Locate the cell with the specified text and output its [X, Y] center coordinate. 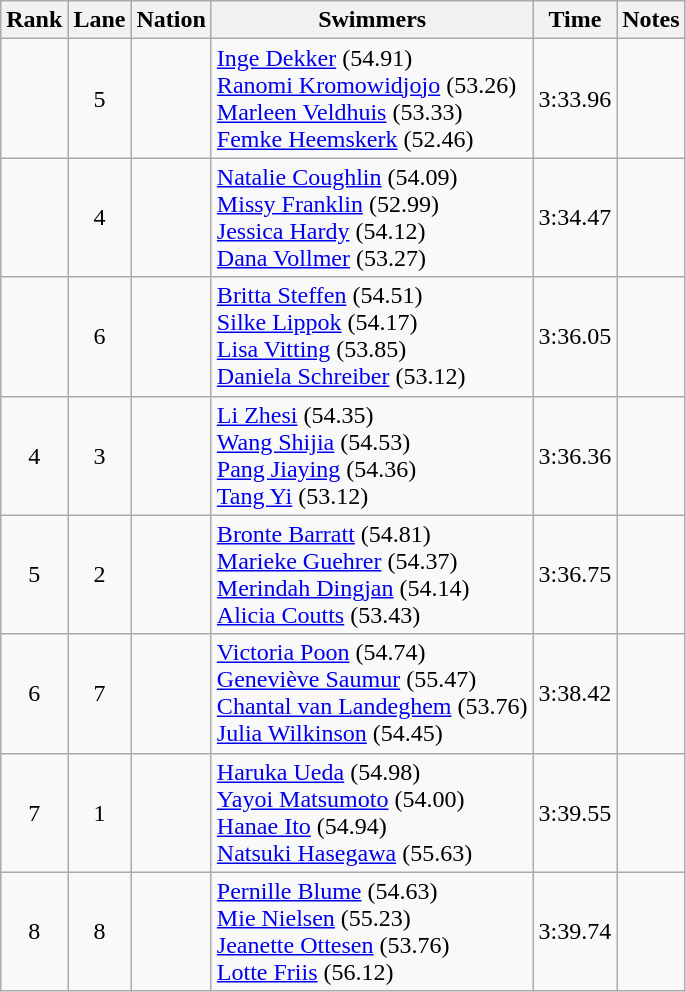
Notes [651, 20]
Natalie Coughlin (54.09)Missy Franklin (52.99)Jessica Hardy (54.12)Dana Vollmer (53.27) [372, 218]
Time [575, 20]
3:36.36 [575, 456]
Inge Dekker (54.91)Ranomi Kromowidjojo (53.26)Marleen Veldhuis (53.33)Femke Heemskerk (52.46) [372, 98]
Bronte Barratt (54.81)Marieke Guehrer (54.37)Merindah Dingjan (54.14) Alicia Coutts (53.43) [372, 574]
3:38.42 [575, 694]
Swimmers [372, 20]
Rank [34, 20]
1 [100, 812]
Li Zhesi (54.35)Wang Shijia (54.53)Pang Jiaying (54.36)Tang Yi (53.12) [372, 456]
3 [100, 456]
Nation [171, 20]
Lane [100, 20]
Victoria Poon (54.74)Geneviève Saumur (55.47)Chantal van Landeghem (53.76) Julia Wilkinson (54.45) [372, 694]
3:39.74 [575, 932]
3:39.55 [575, 812]
3:36.75 [575, 574]
3:33.96 [575, 98]
2 [100, 574]
Pernille Blume (54.63)Mie Nielsen (55.23)Jeanette Ottesen (53.76)Lotte Friis (56.12) [372, 932]
Haruka Ueda (54.98)Yayoi Matsumoto (54.00)Hanae Ito (54.94)Natsuki Hasegawa (55.63) [372, 812]
3:34.47 [575, 218]
3:36.05 [575, 336]
Britta Steffen (54.51)Silke Lippok (54.17)Lisa Vitting (53.85)Daniela Schreiber (53.12) [372, 336]
